Provide the (X, Y) coordinate of the cell's center where the given text is located.  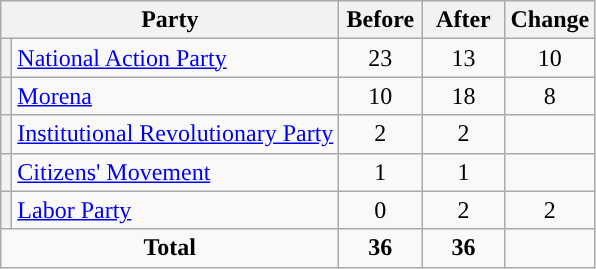
Labor Party (176, 210)
Total (170, 248)
8 (550, 96)
23 (380, 58)
Before (380, 20)
National Action Party (176, 58)
Change (550, 20)
Party (170, 20)
Citizens' Movement (176, 172)
Morena (176, 96)
18 (464, 96)
13 (464, 58)
0 (380, 210)
Institutional Revolutionary Party (176, 134)
After (464, 20)
